Locate the cell with the specified text and output its [x, y] center coordinate. 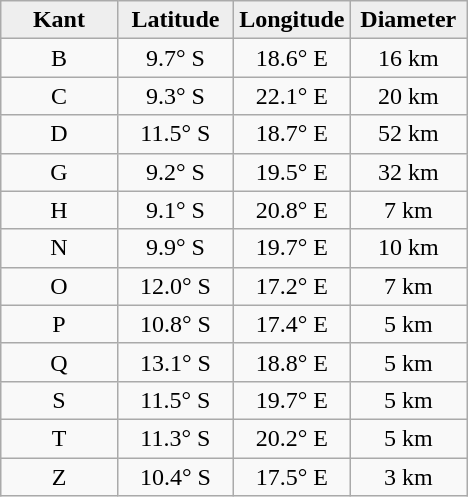
N [59, 248]
52 km [408, 134]
9.7° S [175, 58]
H [59, 210]
18.7° E [292, 134]
D [59, 134]
20.8° E [292, 210]
9.9° S [175, 248]
C [59, 96]
20.2° E [292, 438]
17.2° E [292, 286]
20 km [408, 96]
13.1° S [175, 362]
Longitude [292, 20]
17.5° E [292, 477]
9.2° S [175, 172]
19.5° E [292, 172]
B [59, 58]
9.3° S [175, 96]
Kant [59, 20]
G [59, 172]
17.4° E [292, 324]
22.1° E [292, 96]
T [59, 438]
18.8° E [292, 362]
18.6° E [292, 58]
Q [59, 362]
9.1° S [175, 210]
Z [59, 477]
32 km [408, 172]
12.0° S [175, 286]
O [59, 286]
Diameter [408, 20]
Latitude [175, 20]
3 km [408, 477]
16 km [408, 58]
10.4° S [175, 477]
S [59, 400]
10 km [408, 248]
10.8° S [175, 324]
11.3° S [175, 438]
P [59, 324]
